Detect which cell encompasses the target text, then output its (x, y) center coordinate. 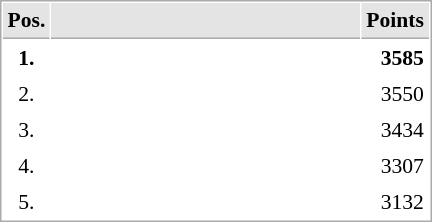
2. (26, 93)
3434 (396, 129)
Points (396, 21)
4. (26, 165)
1. (26, 57)
3585 (396, 57)
5. (26, 201)
3. (26, 129)
3132 (396, 201)
Pos. (26, 21)
3550 (396, 93)
3307 (396, 165)
